Determine the [x, y] coordinate at the center of the cell enclosing the given text.  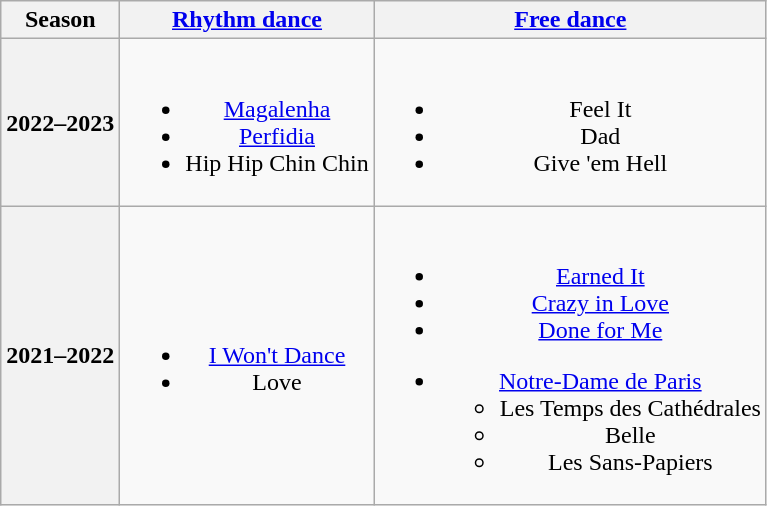
Feel It Dad Give 'em Hell [570, 122]
2022–2023 [60, 122]
2021–2022 [60, 356]
Earned It Crazy in Love Done for Me Notre-Dame de Paris Les Temps des Cathédrales Belle Les Sans-Papiers [570, 356]
Free dance [570, 20]
Rhythm dance [247, 20]
I Won't Dance Love [247, 356]
Magalenha Perfidia Hip Hip Chin Chin [247, 122]
Season [60, 20]
